Detect which cell encompasses the target text, then output its [x, y] center coordinate. 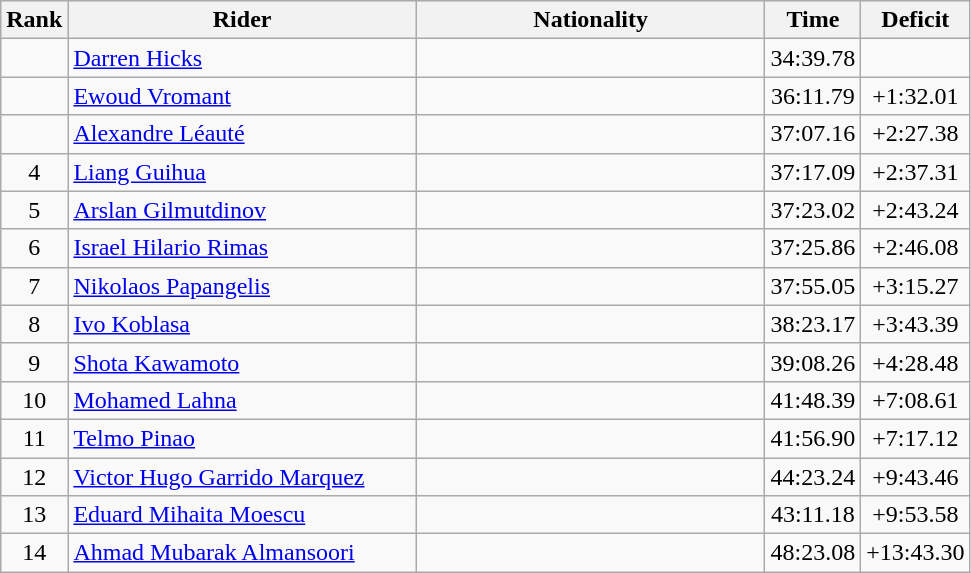
41:48.39 [813, 400]
43:11.18 [813, 515]
Nikolaos Papangelis [242, 286]
11 [34, 438]
Ewoud Vromant [242, 96]
Deficit [916, 20]
+1:32.01 [916, 96]
Rank [34, 20]
5 [34, 210]
Darren Hicks [242, 58]
Israel Hilario Rimas [242, 248]
41:56.90 [813, 438]
+3:15.27 [916, 286]
14 [34, 553]
Victor Hugo Garrido Marquez [242, 477]
Nationality [590, 20]
12 [34, 477]
+4:28.48 [916, 362]
48:23.08 [813, 553]
+2:46.08 [916, 248]
+7:08.61 [916, 400]
Eduard Mihaita Moescu [242, 515]
10 [34, 400]
8 [34, 324]
37:07.16 [813, 134]
37:25.86 [813, 248]
44:23.24 [813, 477]
+2:43.24 [916, 210]
Liang Guihua [242, 172]
37:55.05 [813, 286]
4 [34, 172]
Alexandre Léauté [242, 134]
Telmo Pinao [242, 438]
+3:43.39 [916, 324]
Ivo Koblasa [242, 324]
Time [813, 20]
9 [34, 362]
37:23.02 [813, 210]
+13:43.30 [916, 553]
Rider [242, 20]
+2:37.31 [916, 172]
+2:27.38 [916, 134]
Mohamed Lahna [242, 400]
+9:43.46 [916, 477]
+9:53.58 [916, 515]
Arslan Gilmutdinov [242, 210]
36:11.79 [813, 96]
13 [34, 515]
7 [34, 286]
34:39.78 [813, 58]
38:23.17 [813, 324]
6 [34, 248]
Shota Kawamoto [242, 362]
+7:17.12 [916, 438]
37:17.09 [813, 172]
Ahmad Mubarak Almansoori [242, 553]
39:08.26 [813, 362]
